Output the (x, y) coordinate of the center of the cell containing the given text.  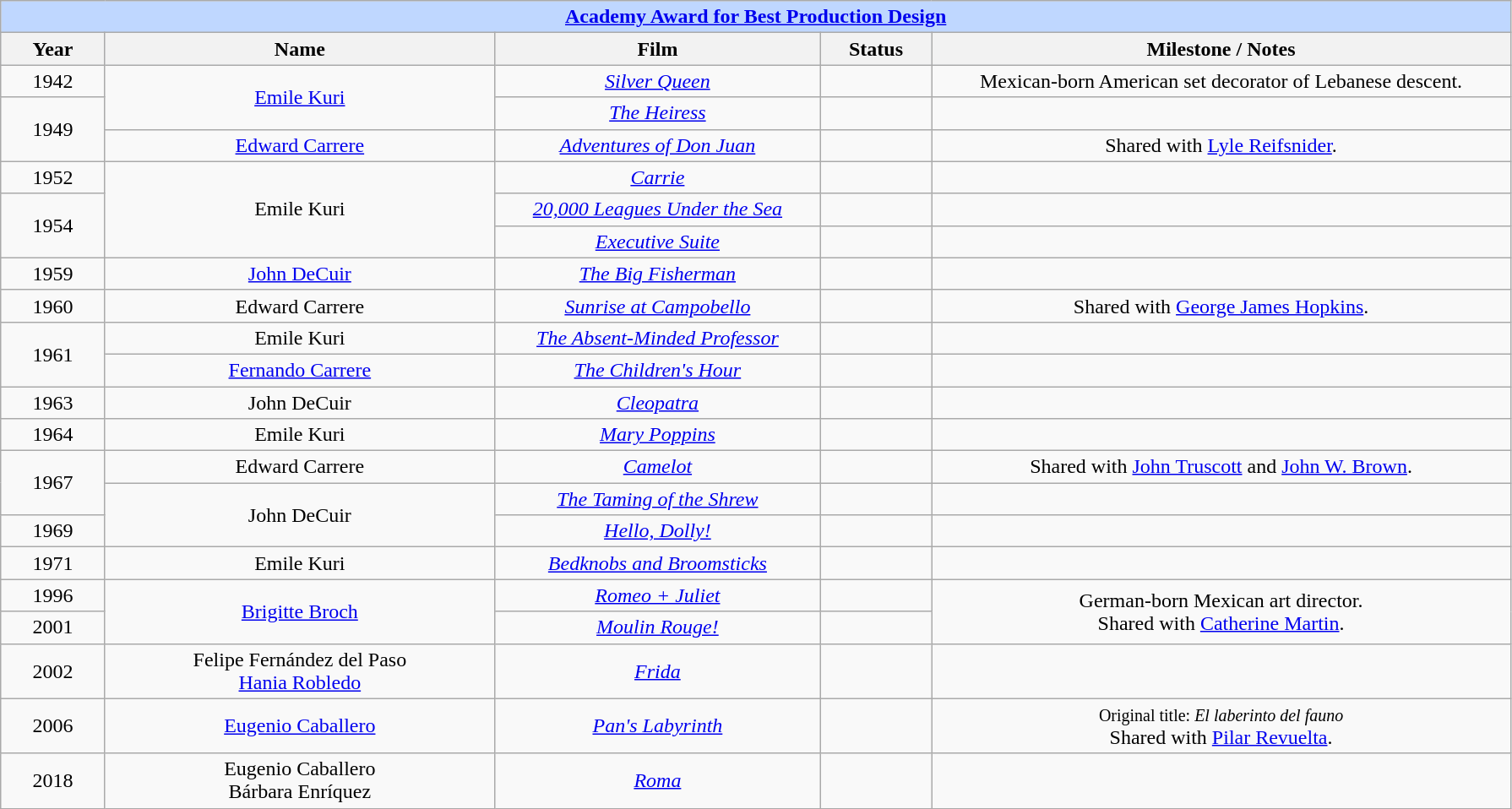
1971 (53, 563)
Shared with Lyle Reifsnider. (1221, 145)
Sunrise at Campobello (657, 306)
1967 (53, 483)
1942 (53, 81)
Shared with John Truscott and John W. Brown. (1221, 467)
Fernando Carrere (299, 370)
Academy Award for Best Production Design (756, 17)
Hello, Dolly! (657, 531)
1959 (53, 274)
Bedknobs and Broomsticks (657, 563)
Roma (657, 780)
2018 (53, 780)
2002 (53, 671)
1954 (53, 225)
Original title: El laberinto del faunoShared with Pilar Revuelta. (1221, 726)
Pan's Labyrinth (657, 726)
Cleopatra (657, 403)
1961 (53, 354)
Camelot (657, 467)
1949 (53, 129)
Name (299, 49)
1964 (53, 435)
The Children's Hour (657, 370)
Moulin Rouge! (657, 627)
2006 (53, 726)
Eugenio CaballeroBárbara Enríquez (299, 780)
Silver Queen (657, 81)
The Heiress (657, 113)
Eugenio Caballero (299, 726)
The Taming of the Shrew (657, 499)
Shared with George James Hopkins. (1221, 306)
1969 (53, 531)
2001 (53, 627)
1952 (53, 177)
Brigitte Broch (299, 611)
The Absent-Minded Professor (657, 338)
The Big Fisherman (657, 274)
Mexican-born American set decorator of Lebanese descent. (1221, 81)
Felipe Fernández del PasoHania Robledo (299, 671)
1963 (53, 403)
Carrie (657, 177)
Film (657, 49)
Year (53, 49)
20,000 Leagues Under the Sea (657, 209)
Frida (657, 671)
Executive Suite (657, 242)
1960 (53, 306)
Milestone / Notes (1221, 49)
German-born Mexican art director.Shared with Catherine Martin. (1221, 611)
1996 (53, 595)
Status (875, 49)
Adventures of Don Juan (657, 145)
Romeo + Juliet (657, 595)
Mary Poppins (657, 435)
